Detect which cell encompasses the target text, then output its [x, y] center coordinate. 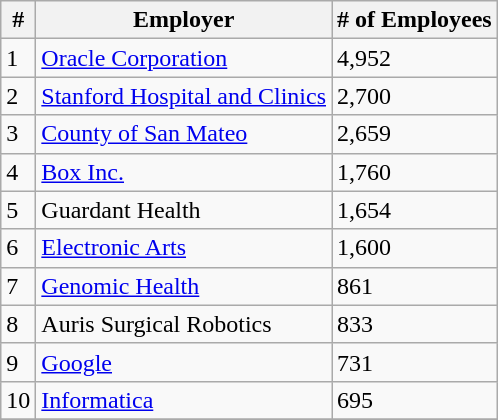
Google [184, 362]
833 [415, 324]
4 [18, 172]
6 [18, 248]
695 [415, 400]
861 [415, 286]
1 [18, 58]
2,700 [415, 96]
1,760 [415, 172]
4,952 [415, 58]
Auris Surgical Robotics [184, 324]
1,654 [415, 210]
3 [18, 134]
2 [18, 96]
County of San Mateo [184, 134]
1,600 [415, 248]
# of Employees [415, 20]
Oracle Corporation [184, 58]
Box Inc. [184, 172]
7 [18, 286]
8 [18, 324]
# [18, 20]
Informatica [184, 400]
9 [18, 362]
Employer [184, 20]
Genomic Health [184, 286]
Guardant Health [184, 210]
5 [18, 210]
731 [415, 362]
2,659 [415, 134]
Stanford Hospital and Clinics [184, 96]
Electronic Arts [184, 248]
10 [18, 400]
